Return (x, y) of the center of cell containing provided text 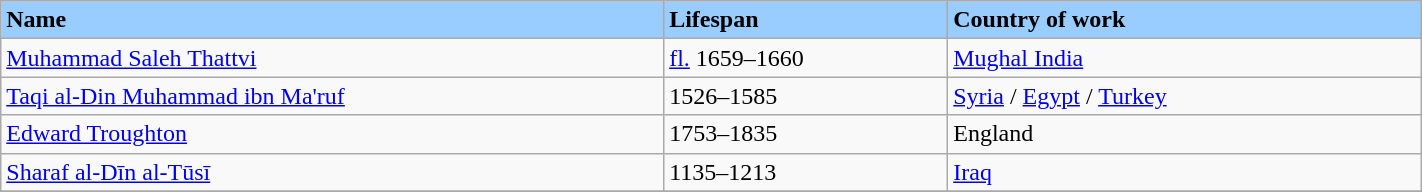
Edward Troughton (332, 134)
Taqi al-Din Muhammad ibn Ma'ruf (332, 96)
1135–1213 (806, 172)
Country of work (1185, 20)
fl. 1659–1660 (806, 58)
Mughal India (1185, 58)
England (1185, 134)
Lifespan (806, 20)
Sharaf al-Dīn al-Tūsī (332, 172)
Name (332, 20)
1526–1585 (806, 96)
Syria / Egypt / Turkey (1185, 96)
Iraq (1185, 172)
1753–1835 (806, 134)
Muhammad Saleh Thattvi (332, 58)
